Search for the cell housing the specified text and yield its (X, Y) center coordinate. 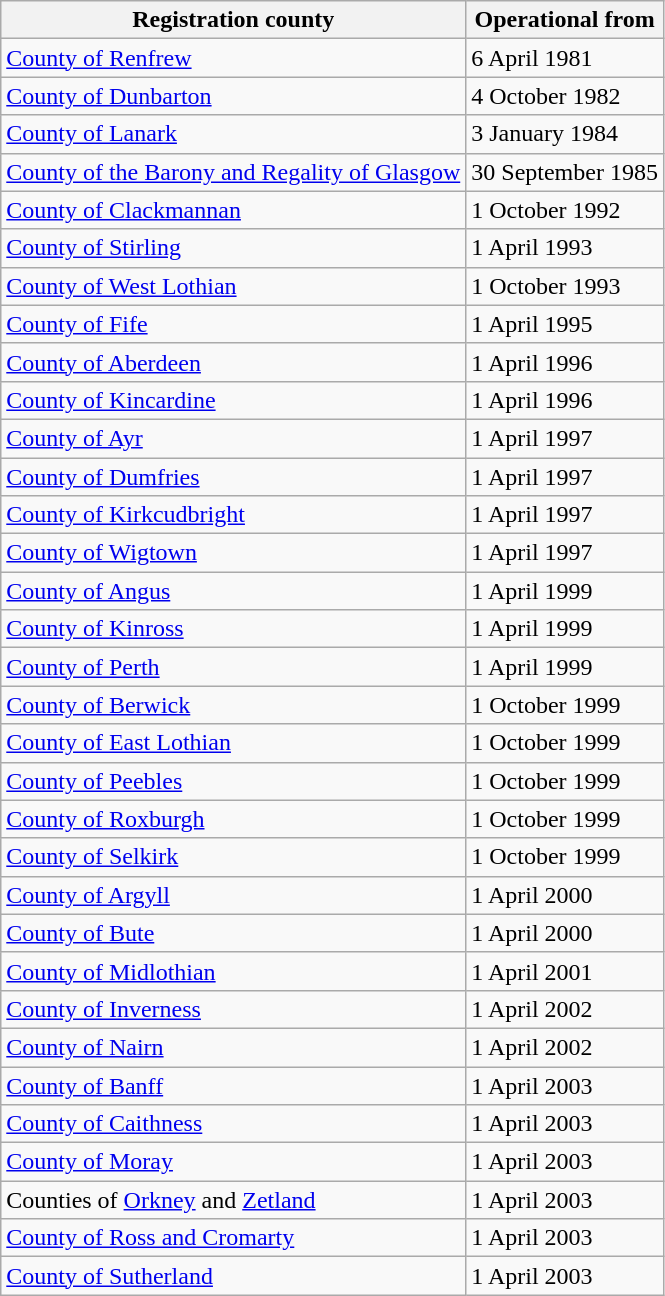
County of Ross and Cromarty (234, 1238)
County of Argyll (234, 895)
1 October 1992 (565, 210)
County of East Lothian (234, 743)
County of Fife (234, 324)
County of Dunbarton (234, 96)
County of Perth (234, 667)
County of Aberdeen (234, 362)
County of Midlothian (234, 971)
County of Kinross (234, 629)
County of Inverness (234, 1009)
County of Kirkcudbright (234, 515)
County of Moray (234, 1162)
County of Roxburgh (234, 819)
County of Berwick (234, 705)
Registration county (234, 20)
1 April 1993 (565, 248)
County of Bute (234, 933)
County of Caithness (234, 1124)
County of Lanark (234, 134)
County of Stirling (234, 248)
Operational from (565, 20)
30 September 1985 (565, 172)
County of the Barony and Regality of Glasgow (234, 172)
County of Renfrew (234, 58)
1 April 1995 (565, 324)
County of Nairn (234, 1047)
County of Angus (234, 591)
3 January 1984 (565, 134)
County of West Lothian (234, 286)
Counties of Orkney and Zetland (234, 1200)
County of Wigtown (234, 553)
County of Clackmannan (234, 210)
County of Peebles (234, 781)
County of Dumfries (234, 477)
County of Selkirk (234, 857)
4 October 1982 (565, 96)
1 April 2001 (565, 971)
County of Kincardine (234, 400)
County of Ayr (234, 438)
1 October 1993 (565, 286)
6 April 1981 (565, 58)
County of Banff (234, 1085)
County of Sutherland (234, 1276)
